Capture the cell that displays the provided text and extract its (x, y) central coordinate. 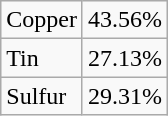
43.56% (124, 20)
27.13% (124, 58)
Copper (42, 20)
29.31% (124, 96)
Tin (42, 58)
Sulfur (42, 96)
